From the cell containing the given text, extract its center point as [X, Y] coordinate. 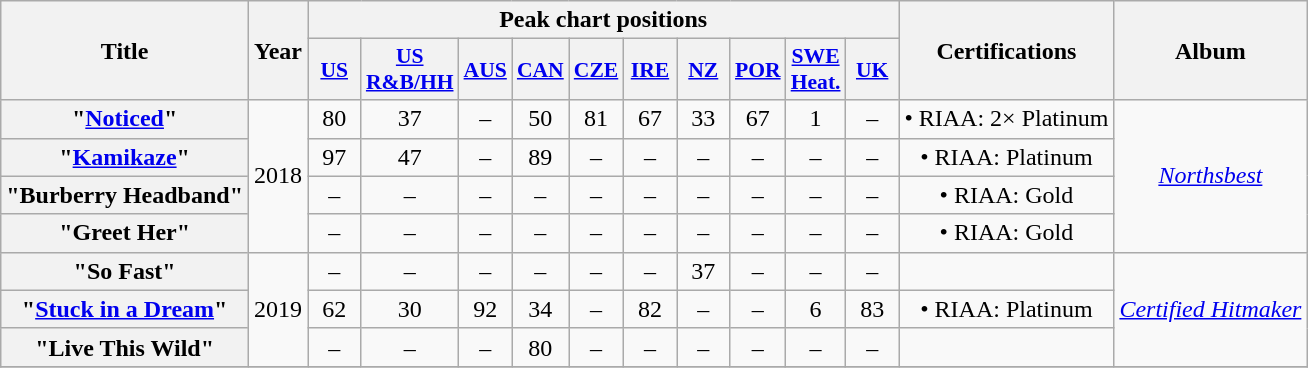
Year [278, 50]
Certifications [1006, 50]
IRE [650, 70]
81 [596, 119]
92 [486, 309]
34 [540, 309]
Title [125, 50]
CZE [596, 70]
33 [704, 119]
30 [410, 309]
"Greet Her" [125, 233]
Certified Hitmaker [1210, 309]
50 [540, 119]
SWE Heat. [816, 70]
USR&B/HH [410, 70]
Album [1210, 50]
97 [334, 157]
47 [410, 157]
"Burberry Headband" [125, 195]
NZ [704, 70]
"Noticed" [125, 119]
82 [650, 309]
"So Fast" [125, 271]
POR [758, 70]
Northsbest [1210, 176]
62 [334, 309]
AUS [486, 70]
89 [540, 157]
UK [872, 70]
2018 [278, 176]
83 [872, 309]
US [334, 70]
"Stuck in a Dream" [125, 309]
• RIAA: 2× Platinum [1006, 119]
Peak chart positions [604, 20]
"Live This Wild" [125, 347]
2019 [278, 309]
"Kamikaze" [125, 157]
6 [816, 309]
CAN [540, 70]
1 [816, 119]
